Determine the [x, y] coordinate at the center of the cell enclosing the given text.  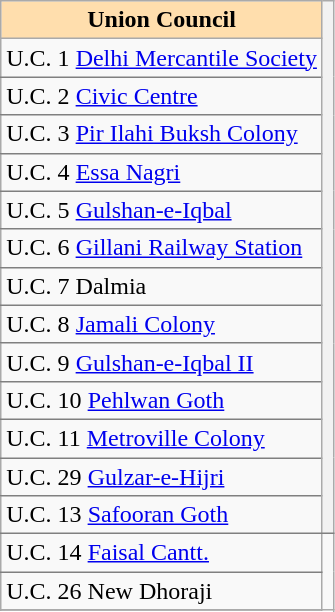
U.C. 1 Delhi Mercantile Society [162, 58]
U.C. 14 Faisal Cantt. [162, 553]
U.C. 4 Essa Nagri [162, 172]
Union Council [162, 20]
U.C. 11 Metroville Colony [162, 438]
U.C. 3 Pir Ilahi Buksh Colony [162, 134]
U.C. 7 Dalmia [162, 286]
U.C. 9 Gulshan-e-Iqbal II [162, 362]
U.C. 29 Gulzar-e-Hijri [162, 477]
U.C. 13 Safooran Goth [162, 515]
U.C. 6 Gillani Railway Station [162, 248]
U.C. 8 Jamali Colony [162, 324]
U.C. 10 Pehlwan Goth [162, 400]
U.C. 2 Civic Centre [162, 96]
U.C. 5 Gulshan-e-Iqbal [162, 210]
U.C. 26 New Dhoraji [162, 591]
